Identify which cell holds the provided text, then report its (X, Y) central coordinate. 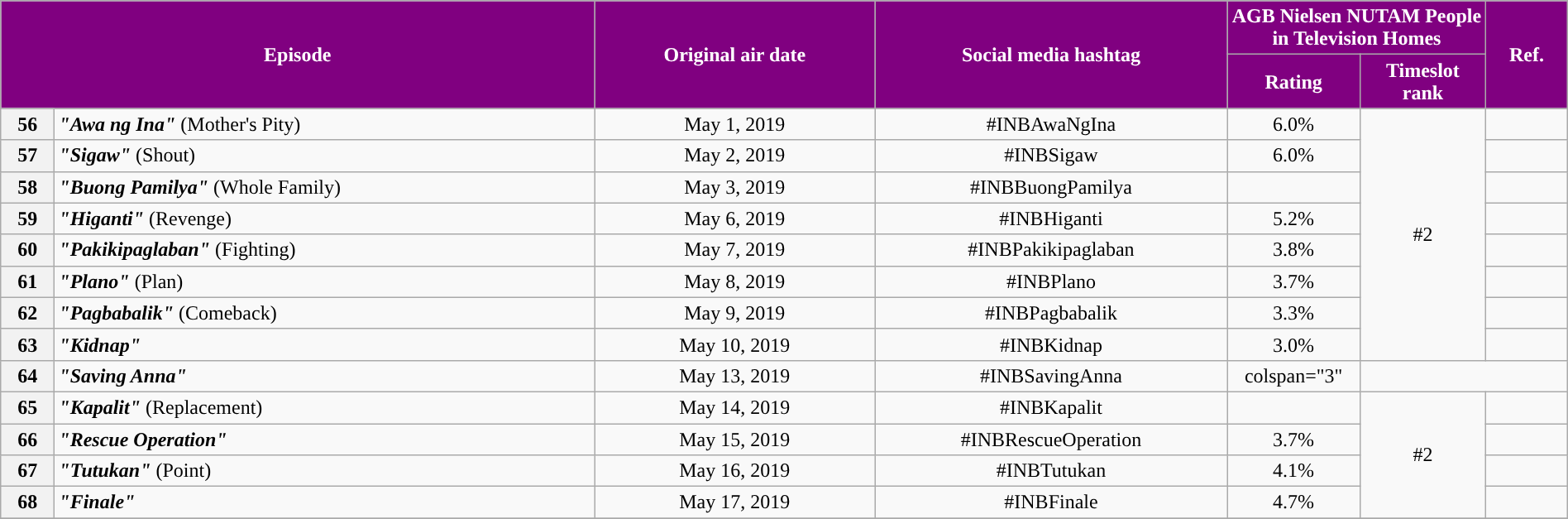
67 (28, 471)
62 (28, 313)
#INBKidnap (1051, 344)
68 (28, 502)
64 (28, 376)
"Saving Anna" (324, 376)
"Buong Pamilya" (Whole Family) (324, 187)
"Kapalit" (Replacement) (324, 407)
Ref. (1527, 55)
#INBHiganti (1051, 219)
58 (28, 187)
"Higanti" (Revenge) (324, 219)
#INBBuongPamilya (1051, 187)
May 1, 2019 (734, 124)
61 (28, 281)
"Plano" (Plan) (324, 281)
May 9, 2019 (734, 313)
3.0% (1293, 344)
May 15, 2019 (734, 440)
3.8% (1293, 250)
Rating (1293, 81)
"Pagbabalik" (Comeback) (324, 313)
May 17, 2019 (734, 502)
3.3% (1293, 313)
May 8, 2019 (734, 281)
May 6, 2019 (734, 219)
May 14, 2019 (734, 407)
#INBSavingAnna (1051, 376)
#INBSigaw (1051, 156)
59 (28, 219)
65 (28, 407)
"Sigaw" (Shout) (324, 156)
Timeslotrank (1422, 81)
#INBPlano (1051, 281)
"Awa ng Ina" (Mother's Pity) (324, 124)
4.7% (1293, 502)
4.1% (1293, 471)
"Kidnap" (324, 344)
5.2% (1293, 219)
May 7, 2019 (734, 250)
#INBKapalit (1051, 407)
"Pakikipaglaban" (Fighting) (324, 250)
57 (28, 156)
"Finale" (324, 502)
#INBPakikipaglaban (1051, 250)
Original air date (734, 55)
"Tutukan" (Point) (324, 471)
AGB Nielsen NUTAM People in Television Homes (1356, 28)
#INBAwaNgIna (1051, 124)
May 16, 2019 (734, 471)
#INBFinale (1051, 502)
"Rescue Operation" (324, 440)
#INBRescueOperation (1051, 440)
60 (28, 250)
May 2, 2019 (734, 156)
Episode (298, 55)
May 3, 2019 (734, 187)
May 13, 2019 (734, 376)
56 (28, 124)
#INBPagbabalik (1051, 313)
66 (28, 440)
colspan="3" (1293, 376)
#INBTutukan (1051, 471)
Social media hashtag (1051, 55)
63 (28, 344)
May 10, 2019 (734, 344)
